Provide the [x, y] coordinate of the cell's center where the given text is located.  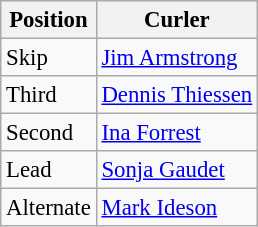
Skip [48, 58]
Position [48, 20]
Ina Forrest [176, 133]
Second [48, 133]
Alternate [48, 208]
Lead [48, 170]
Sonja Gaudet [176, 170]
Curler [176, 20]
Third [48, 95]
Jim Armstrong [176, 58]
Dennis Thiessen [176, 95]
Mark Ideson [176, 208]
